Return (X, Y) of the center of cell containing provided text 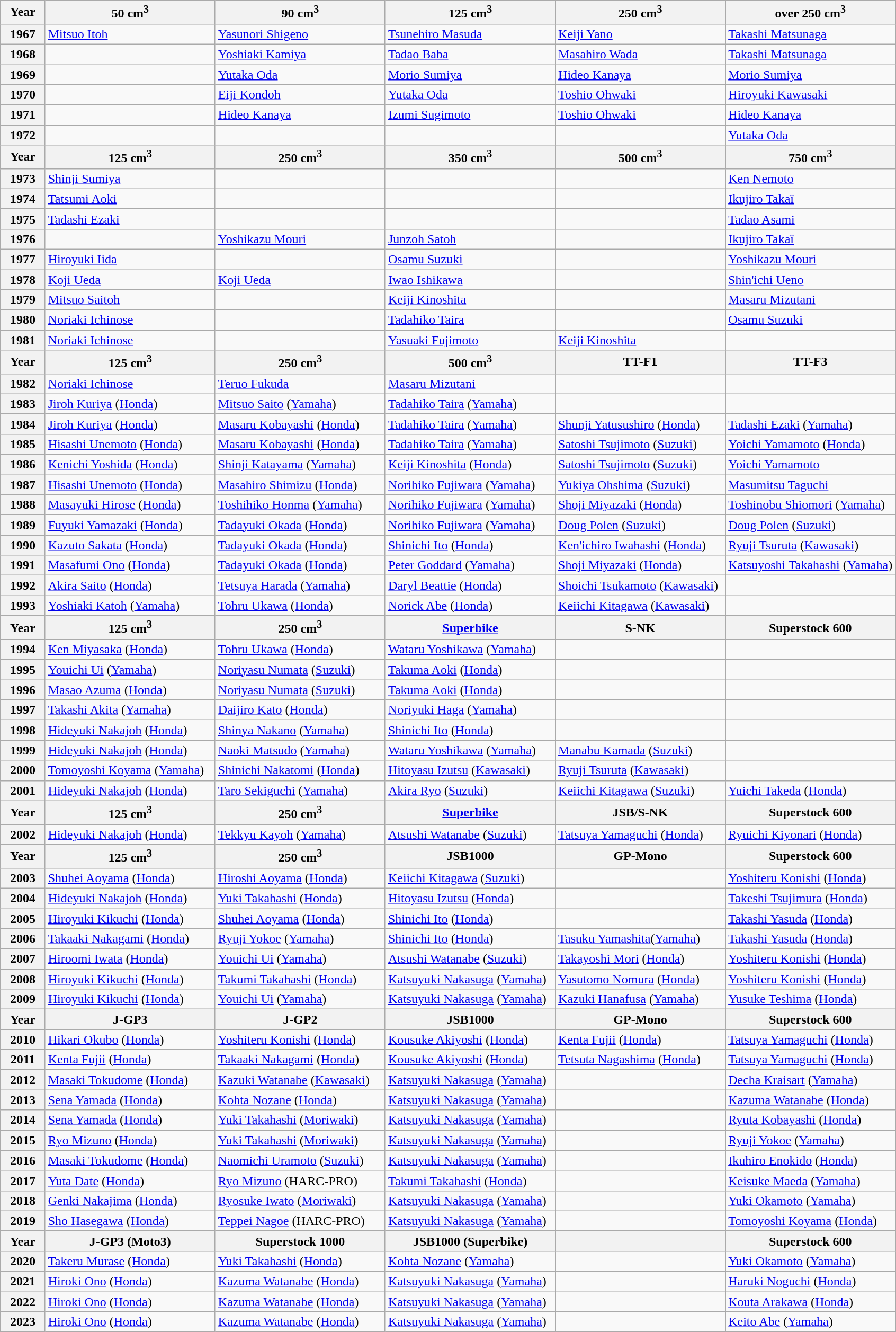
Mitsuo Saito (Yamaha) (300, 404)
Ken Miyasaka (Honda) (130, 650)
Kouta Arakawa (Honda) (810, 1302)
JSB1000 (Superbike) (470, 1241)
1972 (23, 135)
Ikuhiro Enokido (Honda) (810, 1160)
50 cm3 (130, 13)
1976 (23, 239)
1985 (23, 445)
2014 (23, 1120)
Tatsumi Aoki (130, 199)
1969 (23, 74)
2013 (23, 1100)
2011 (23, 1060)
1988 (23, 505)
Daryl Beattie (Honda) (470, 585)
Tsunehiro Masuda (470, 34)
Manabu Kamada (Suzuki) (641, 750)
Shinya Nakano (Yamaha) (300, 730)
Haruki Noguchi (Honda) (810, 1282)
Yoichi Yamamoto (810, 465)
Tetsuya Harada (Yamaha) (300, 585)
J-GP3 (Moto3) (130, 1241)
90 cm3 (300, 13)
2015 (23, 1140)
Tekkyu Kayoh (Yamaha) (300, 834)
Ryuichi Kiyonari (Honda) (810, 834)
1977 (23, 259)
Decha Kraisart (Yamaha) (810, 1080)
2021 (23, 1282)
Takeru Murase (Honda) (130, 1262)
Mitsuo Itoh (130, 34)
J-GP3 (130, 1019)
Akira Ryo (Suzuki) (470, 791)
Tadashi Ezaki (130, 219)
Masahiro Wada (641, 54)
1986 (23, 465)
1989 (23, 525)
Katsuyoshi Takahashi (Yamaha) (810, 565)
1993 (23, 606)
Keisuke Maeda (Yamaha) (810, 1180)
Kazuki Hanafusa (Yamaha) (641, 999)
TT-F3 (810, 362)
Norick Abe (Honda) (470, 606)
Keiji Yano (641, 34)
1973 (23, 179)
1996 (23, 690)
Kenichi Yoshida (Honda) (130, 465)
Yasunori Shigeno (300, 34)
1992 (23, 585)
Keito Abe (Yamaha) (810, 1322)
1982 (23, 384)
2000 (23, 770)
Tadao Asami (810, 219)
Masahiro Shimizu (Honda) (300, 485)
Fuyuki Yamazaki (Honda) (130, 525)
Shin'ichi Ueno (810, 280)
1984 (23, 424)
Akira Saito (Honda) (130, 585)
Takeshi Tsujimura (Honda) (810, 898)
1987 (23, 485)
Takashi Akita (Yamaha) (130, 710)
Izumi Sugimoto (470, 115)
2023 (23, 1322)
Ryosuke Iwato (Moriwaki) (300, 1201)
Tadao Baba (470, 54)
Yasutomo Nomura (Honda) (641, 979)
Takayoshi Mori (Honda) (641, 959)
Tetsuta Nagashima (Honda) (641, 1060)
Toshihiko Honma (Yamaha) (300, 505)
2010 (23, 1040)
2001 (23, 791)
Tomoyoshi Koyama (Yamaha) (130, 770)
Kohta Nozane (Honda) (300, 1100)
Hiroomi Iwata (Honda) (130, 959)
Yuta Date (Honda) (130, 1180)
Ken Nemoto (810, 179)
1979 (23, 300)
J-GP2 (300, 1019)
Yuichi Takeda (Honda) (810, 791)
Ryo Mizuno (HARC-PRO) (300, 1180)
Yoichi Yamamoto (Honda) (810, 445)
Kazuto Sakata (Honda) (130, 545)
Hitoyasu Izutsu (Honda) (470, 898)
2002 (23, 834)
Masao Azuma (Honda) (130, 690)
Yoshiaki Kamiya (300, 54)
Superstock 1000 (300, 1241)
Eiji Kondoh (300, 94)
2022 (23, 1302)
Teruo Fukuda (300, 384)
Ryo Mizuno (Honda) (130, 1140)
2018 (23, 1201)
2012 (23, 1080)
TT-F1 (641, 362)
1991 (23, 565)
2017 (23, 1180)
1983 (23, 404)
Hiroshi Aoyama (Honda) (300, 878)
Keiichi Kitagawa (Kawasaki) (641, 606)
Tasuku Yamashita(Yamaha) (641, 939)
Keiji Kinoshita (Honda) (470, 465)
Hiroyuki Kawasaki (810, 94)
Taro Sekiguchi (Yamaha) (300, 791)
1978 (23, 280)
Masumitsu Taguchi (810, 485)
Ryuta Kobayashi (Honda) (810, 1120)
Ken'ichiro Iwahashi (Honda) (641, 545)
Naomichi Uramoto (Suzuki) (300, 1160)
Kohta Nozane (Yamaha) (470, 1262)
1974 (23, 199)
Junzoh Satoh (470, 239)
2004 (23, 898)
Shinichi Nakatomi (Honda) (300, 770)
1980 (23, 320)
2009 (23, 999)
S-NK (641, 627)
2019 (23, 1221)
1975 (23, 219)
2006 (23, 939)
350 cm3 (470, 157)
Tadashi Ezaki (Yamaha) (810, 424)
1971 (23, 115)
Iwao Ishikawa (470, 280)
Mitsuo Saitoh (130, 300)
Shunji Yatusushiro (Honda) (641, 424)
Yoshiaki Katoh (Yamaha) (130, 606)
Tomoyoshi Koyama (Honda) (810, 1221)
2003 (23, 878)
1995 (23, 670)
Shoichi Tsukamoto (Kawasaki) (641, 585)
Yukiya Ohshima (Suzuki) (641, 485)
Masayuki Hirose (Honda) (130, 505)
Daijiro Kato (Honda) (300, 710)
Yasuaki Fujimoto (470, 340)
2008 (23, 979)
Yusuke Teshima (Honda) (810, 999)
Sho Hasegawa (Honda) (130, 1221)
Kazuki Watanabe (Kawasaki) (300, 1080)
1997 (23, 710)
over 250 cm3 (810, 13)
2016 (23, 1160)
Shinji Sumiya (130, 179)
2007 (23, 959)
Masafumi Ono (Honda) (130, 565)
Naoki Matsudo (Yamaha) (300, 750)
Tadahiko Taira (470, 320)
1998 (23, 730)
JSB/S-NK (641, 813)
Shinji Katayama (Yamaha) (300, 465)
1999 (23, 750)
Noriyuki Haga (Yamaha) (470, 710)
Peter Goddard (Yamaha) (470, 565)
1967 (23, 34)
Toshinobu Shiomori (Yamaha) (810, 505)
2020 (23, 1262)
1981 (23, 340)
2005 (23, 918)
Hiroyuki Iida (130, 259)
Hitoyasu Izutsu (Kawasaki) (470, 770)
1968 (23, 54)
Hikari Okubo (Honda) (130, 1040)
1990 (23, 545)
Genki Nakajima (Honda) (130, 1201)
1994 (23, 650)
1970 (23, 94)
Teppei Nagoe (HARC-PRO) (300, 1221)
750 cm3 (810, 157)
